For the text-containing cell, return its midpoint in [x, y] coordinate format. 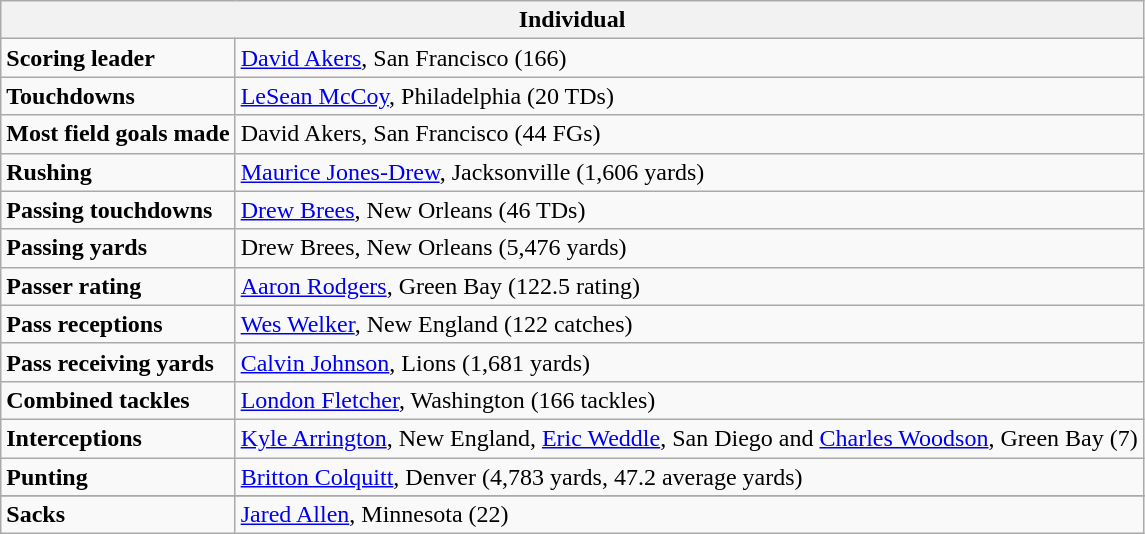
Maurice Jones-Drew, Jacksonville (1,606 yards) [689, 172]
Drew Brees, New Orleans (46 TDs) [689, 210]
Pass receptions [118, 324]
Individual [572, 20]
Pass receiving yards [118, 362]
Aaron Rodgers, Green Bay (122.5 rating) [689, 286]
Passing yards [118, 248]
Scoring leader [118, 58]
Interceptions [118, 438]
David Akers, San Francisco (44 FGs) [689, 134]
Most field goals made [118, 134]
Jared Allen, Minnesota (22) [689, 515]
Punting [118, 477]
Britton Colquitt, Denver (4,783 yards, 47.2 average yards) [689, 477]
David Akers, San Francisco (166) [689, 58]
Drew Brees, New Orleans (5,476 yards) [689, 248]
Calvin Johnson, Lions (1,681 yards) [689, 362]
Passing touchdowns [118, 210]
Sacks [118, 515]
London Fletcher, Washington (166 tackles) [689, 400]
Passer rating [118, 286]
Touchdowns [118, 96]
Kyle Arrington, New England, Eric Weddle, San Diego and Charles Woodson, Green Bay (7) [689, 438]
Combined tackles [118, 400]
Rushing [118, 172]
LeSean McCoy, Philadelphia (20 TDs) [689, 96]
Wes Welker, New England (122 catches) [689, 324]
